Determine the [X, Y] coordinate at the center of the cell enclosing the given text.  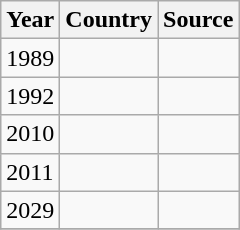
2029 [30, 210]
2011 [30, 172]
Source [198, 20]
1992 [30, 96]
Country [109, 20]
2010 [30, 134]
Year [30, 20]
1989 [30, 58]
